From the cell containing the given text, extract its center point as (x, y) coordinate. 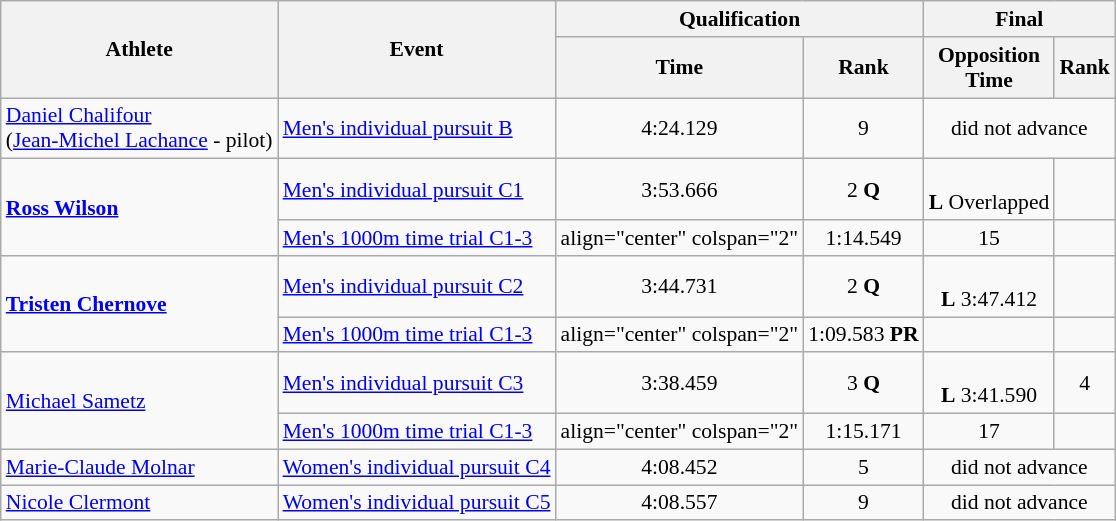
L 3:47.412 (990, 286)
Men's individual pursuit C2 (417, 286)
3:38.459 (679, 384)
4 (1084, 384)
Women's individual pursuit C5 (417, 503)
L 3:41.590 (990, 384)
L Overlapped (990, 190)
Men's individual pursuit B (417, 128)
4:24.129 (679, 128)
Women's individual pursuit C4 (417, 467)
5 (863, 467)
1:09.583 PR (863, 335)
1:15.171 (863, 432)
OppositionTime (990, 68)
15 (990, 238)
Marie-Claude Molnar (140, 467)
Michael Sametz (140, 402)
Men's individual pursuit C1 (417, 190)
3 Q (863, 384)
Final (1020, 19)
3:53.666 (679, 190)
1:14.549 (863, 238)
Athlete (140, 50)
4:08.452 (679, 467)
Time (679, 68)
Daniel Chalifour (Jean-Michel Lachance - pilot) (140, 128)
Tristen Chernove (140, 304)
Qualification (739, 19)
17 (990, 432)
3:44.731 (679, 286)
Men's individual pursuit C3 (417, 384)
Ross Wilson (140, 208)
Event (417, 50)
4:08.557 (679, 503)
Nicole Clermont (140, 503)
